Locate the cell with the specified text and output its [x, y] center coordinate. 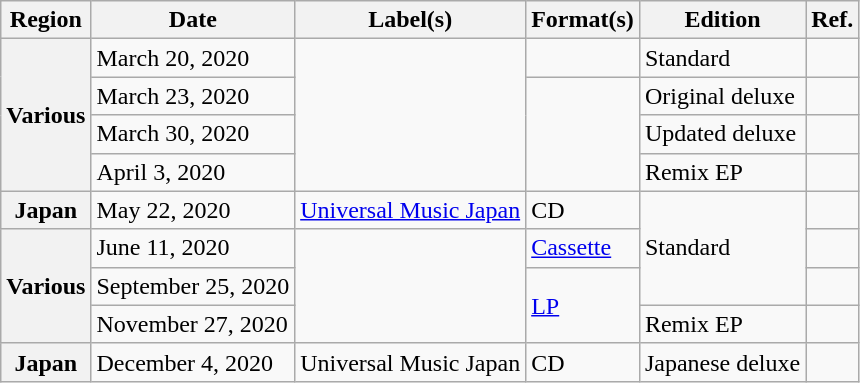
Original deluxe [722, 96]
Ref. [832, 20]
Edition [722, 20]
April 3, 2020 [193, 172]
December 4, 2020 [193, 362]
Updated deluxe [722, 134]
March 20, 2020 [193, 58]
LP [583, 305]
March 30, 2020 [193, 134]
Region [46, 20]
November 27, 2020 [193, 324]
Date [193, 20]
Japanese deluxe [722, 362]
September 25, 2020 [193, 286]
June 11, 2020 [193, 248]
March 23, 2020 [193, 96]
Format(s) [583, 20]
May 22, 2020 [193, 210]
Cassette [583, 248]
Label(s) [410, 20]
